Provide the (x, y) coordinate of the cell's center where the given text is located.  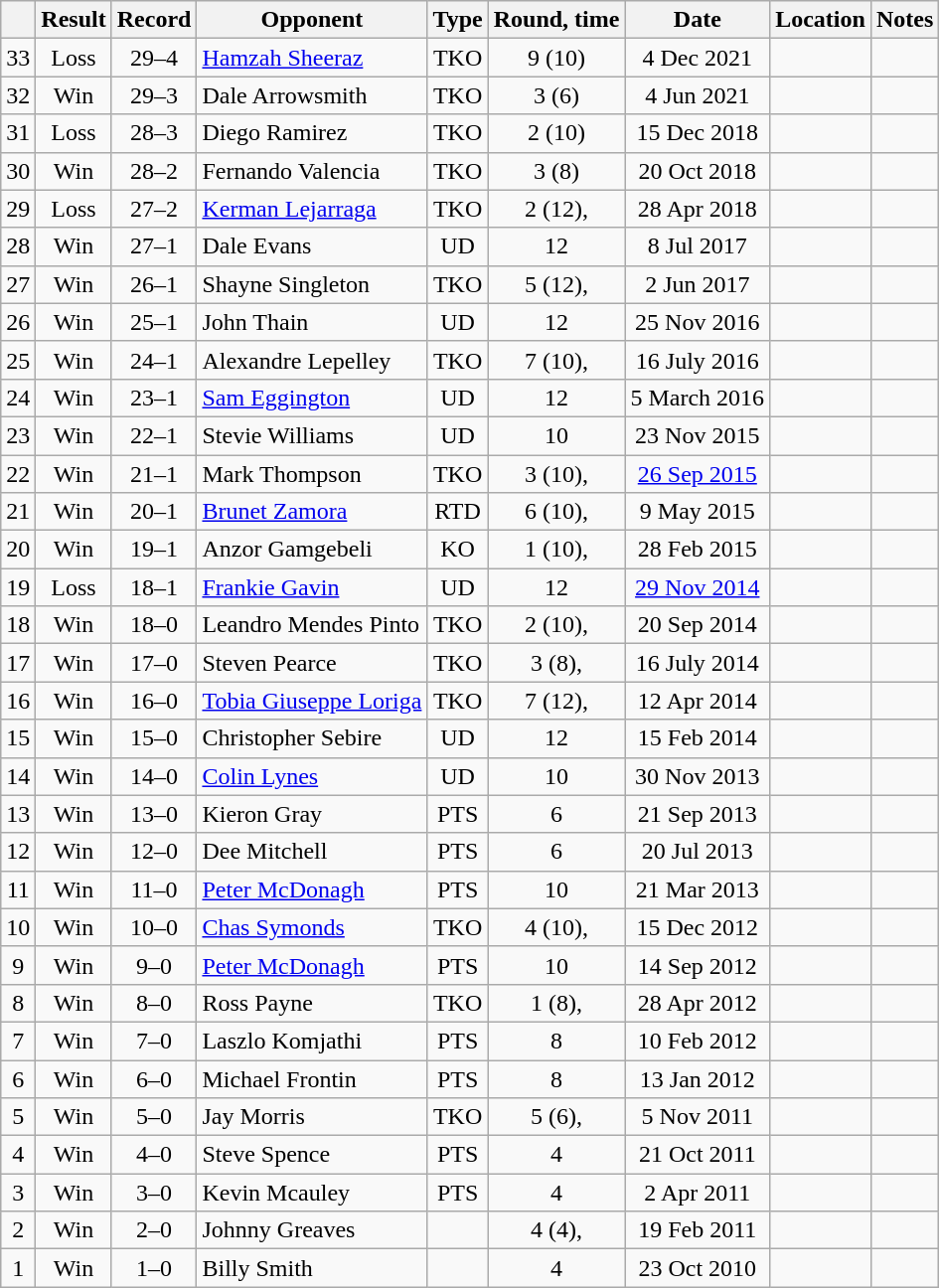
5 Nov 2011 (698, 1117)
19 (18, 587)
Notes (904, 20)
15 Feb 2014 (698, 738)
23 (18, 435)
20 Sep 2014 (698, 625)
31 (18, 133)
28 Apr 2018 (698, 209)
28 Feb 2015 (698, 550)
22 (18, 474)
Type (457, 20)
Record (154, 20)
Chas Symonds (312, 927)
29–4 (154, 58)
5 (6), (556, 1117)
10 Feb 2012 (698, 1041)
2 Jun 2017 (698, 284)
15 Dec 2012 (698, 927)
Tobia Giuseppe Loriga (312, 701)
11–0 (154, 889)
Steve Spence (312, 1155)
15 (18, 738)
12 Apr 2014 (698, 701)
Ross Payne (312, 1003)
3 (8) (556, 171)
20 (18, 550)
13–0 (154, 814)
15 Dec 2018 (698, 133)
24 (18, 398)
Michael Frontin (312, 1078)
Brunet Zamora (312, 512)
27–1 (154, 246)
13 (18, 814)
17 (18, 663)
32 (18, 95)
9 May 2015 (698, 512)
16–0 (154, 701)
1–0 (154, 1268)
4 Jun 2021 (698, 95)
7 (10), (556, 360)
Christopher Sebire (312, 738)
20–1 (154, 512)
Location (821, 20)
2–0 (154, 1230)
4 Dec 2021 (698, 58)
27 (18, 284)
17–0 (154, 663)
5 March 2016 (698, 398)
25 (18, 360)
14 Sep 2012 (698, 965)
Kieron Gray (312, 814)
3 (6) (556, 95)
16 (18, 701)
21–1 (154, 474)
KO (457, 550)
5–0 (154, 1117)
Billy Smith (312, 1268)
2 (18, 1230)
3 (10), (556, 474)
25–1 (154, 322)
33 (18, 58)
26–1 (154, 284)
4 (10), (556, 927)
12–0 (154, 852)
19 Feb 2011 (698, 1230)
23 Oct 2010 (698, 1268)
14–0 (154, 776)
Sam Eggington (312, 398)
4–0 (154, 1155)
18–1 (154, 587)
13 Jan 2012 (698, 1078)
Johnny Greaves (312, 1230)
26 (18, 322)
28 Apr 2012 (698, 1003)
29–3 (154, 95)
Laszlo Komjathi (312, 1041)
RTD (457, 512)
20 Oct 2018 (698, 171)
22–1 (154, 435)
9 (10) (556, 58)
28–2 (154, 171)
7–0 (154, 1041)
3 (8), (556, 663)
18–0 (154, 625)
4 (4), (556, 1230)
21 Oct 2011 (698, 1155)
9 (18, 965)
26 Sep 2015 (698, 474)
7 (18, 1041)
6–0 (154, 1078)
28 (18, 246)
30 Nov 2013 (698, 776)
25 Nov 2016 (698, 322)
3 (18, 1193)
7 (12), (556, 701)
2 (10) (556, 133)
Hamzah Sheeraz (312, 58)
John Thain (312, 322)
Frankie Gavin (312, 587)
Diego Ramirez (312, 133)
Steven Pearce (312, 663)
Date (698, 20)
1 (8), (556, 1003)
2 Apr 2011 (698, 1193)
5 (12), (556, 284)
Dee Mitchell (312, 852)
Opponent (312, 20)
23 Nov 2015 (698, 435)
Leandro Mendes Pinto (312, 625)
Colin Lynes (312, 776)
5 (18, 1117)
28–3 (154, 133)
8 Jul 2017 (698, 246)
3–0 (154, 1193)
30 (18, 171)
Kerman Lejarraga (312, 209)
11 (18, 889)
16 July 2016 (698, 360)
29 (18, 209)
21 (18, 512)
1 (10), (556, 550)
Round, time (556, 20)
2 (10), (556, 625)
Mark Thompson (312, 474)
2 (12), (556, 209)
15–0 (154, 738)
24–1 (154, 360)
Stevie Williams (312, 435)
8–0 (154, 1003)
14 (18, 776)
27–2 (154, 209)
6 (10), (556, 512)
21 Mar 2013 (698, 889)
Kevin Mcauley (312, 1193)
20 Jul 2013 (698, 852)
Dale Arrowsmith (312, 95)
Anzor Gamgebeli (312, 550)
Result (74, 20)
Fernando Valencia (312, 171)
16 July 2014 (698, 663)
Dale Evans (312, 246)
Shayne Singleton (312, 284)
21 Sep 2013 (698, 814)
19–1 (154, 550)
18 (18, 625)
Jay Morris (312, 1117)
10–0 (154, 927)
9–0 (154, 965)
29 Nov 2014 (698, 587)
Alexandre Lepelley (312, 360)
1 (18, 1268)
23–1 (154, 398)
